Locate the cell with the specified text and output its (X, Y) center coordinate. 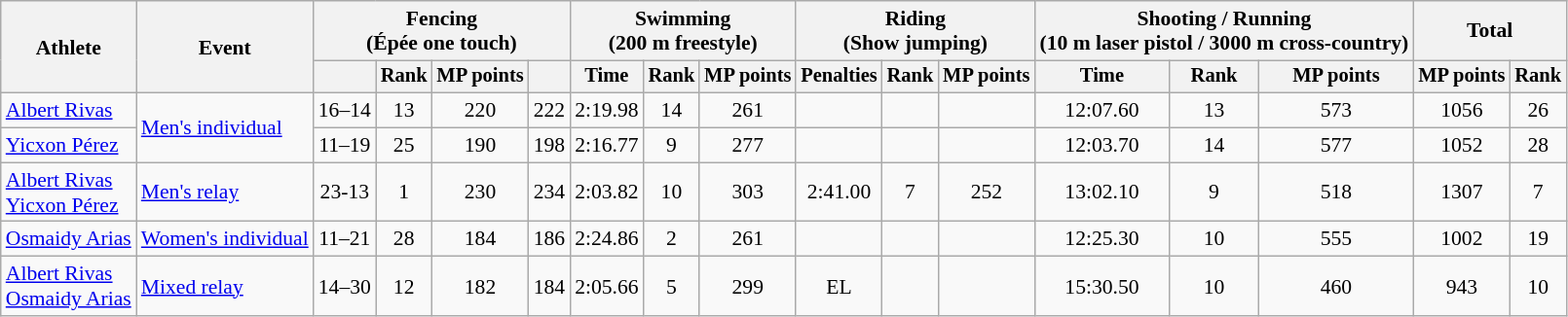
2:41.00 (839, 193)
15:30.50 (1101, 286)
Women's individual (225, 239)
1307 (1461, 193)
1052 (1461, 146)
25 (404, 146)
Athlete (68, 47)
2:19.98 (606, 111)
5 (672, 286)
11–19 (345, 146)
16–14 (345, 111)
Albert Rivas (68, 111)
943 (1461, 286)
Riding(Show jumping) (915, 31)
518 (1336, 193)
555 (1336, 239)
Shooting / Running(10 m laser pistol / 3000 m cross-country) (1223, 31)
186 (549, 239)
182 (479, 286)
Total (1490, 31)
2 (672, 239)
19 (1538, 239)
234 (549, 193)
Albert RivasOsmaidy Arias (68, 286)
198 (549, 146)
12:03.70 (1101, 146)
222 (549, 111)
577 (1336, 146)
Swimming(200 m freestyle) (683, 31)
190 (479, 146)
220 (479, 111)
11–21 (345, 239)
2:24.86 (606, 239)
12 (404, 286)
299 (748, 286)
277 (748, 146)
Fencing(Épée one touch) (442, 31)
Mixed relay (225, 286)
Albert RivasYicxon Pérez (68, 193)
252 (986, 193)
573 (1336, 111)
26 (1538, 111)
1002 (1461, 239)
2:16.77 (606, 146)
Osmaidy Arias (68, 239)
23-13 (345, 193)
Penalties (839, 77)
Yicxon Pérez (68, 146)
2:05.66 (606, 286)
13:02.10 (1101, 193)
230 (479, 193)
Men's relay (225, 193)
Men's individual (225, 128)
2:03.82 (606, 193)
12:07.60 (1101, 111)
1056 (1461, 111)
EL (839, 286)
Event (225, 47)
1 (404, 193)
460 (1336, 286)
14–30 (345, 286)
12:25.30 (1101, 239)
303 (748, 193)
